For the text-containing cell, return its midpoint in [X, Y] coordinate format. 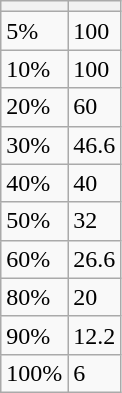
20% [34, 107]
50% [34, 221]
32 [94, 221]
20 [94, 297]
46.6 [94, 145]
90% [34, 335]
26.6 [94, 259]
80% [34, 297]
100% [34, 373]
12.2 [94, 335]
40 [94, 183]
30% [34, 145]
60 [94, 107]
5% [34, 31]
10% [34, 69]
60% [34, 259]
6 [94, 373]
40% [34, 183]
